Determine the (X, Y) coordinate at the center of the cell enclosing the given text.  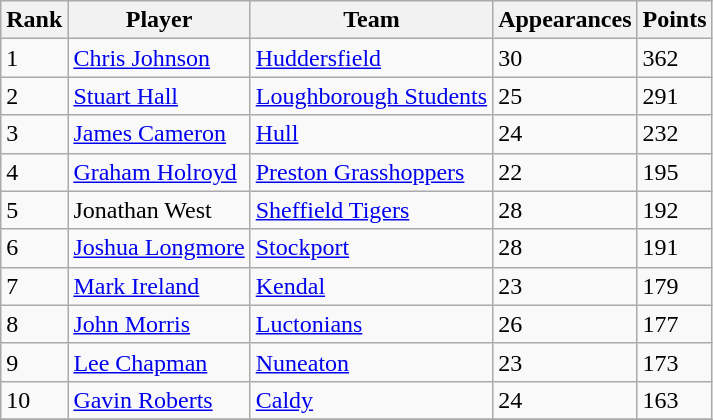
Gavin Roberts (159, 400)
Team (371, 20)
5 (34, 210)
Loughborough Students (371, 96)
191 (674, 248)
8 (34, 324)
291 (674, 96)
25 (565, 96)
7 (34, 286)
177 (674, 324)
James Cameron (159, 134)
Chris Johnson (159, 58)
Lee Chapman (159, 362)
Rank (34, 20)
4 (34, 172)
Huddersfield (371, 58)
3 (34, 134)
Preston Grasshoppers (371, 172)
9 (34, 362)
1 (34, 58)
Mark Ireland (159, 286)
Joshua Longmore (159, 248)
Graham Holroyd (159, 172)
6 (34, 248)
26 (565, 324)
Hull (371, 134)
Stuart Hall (159, 96)
Nuneaton (371, 362)
Caldy (371, 400)
30 (565, 58)
Appearances (565, 20)
192 (674, 210)
Points (674, 20)
173 (674, 362)
195 (674, 172)
163 (674, 400)
22 (565, 172)
Luctonians (371, 324)
Sheffield Tigers (371, 210)
Kendal (371, 286)
362 (674, 58)
Player (159, 20)
John Morris (159, 324)
179 (674, 286)
10 (34, 400)
232 (674, 134)
2 (34, 96)
Jonathan West (159, 210)
Stockport (371, 248)
